Determine the (X, Y) coordinate at the center of the cell enclosing the given text.  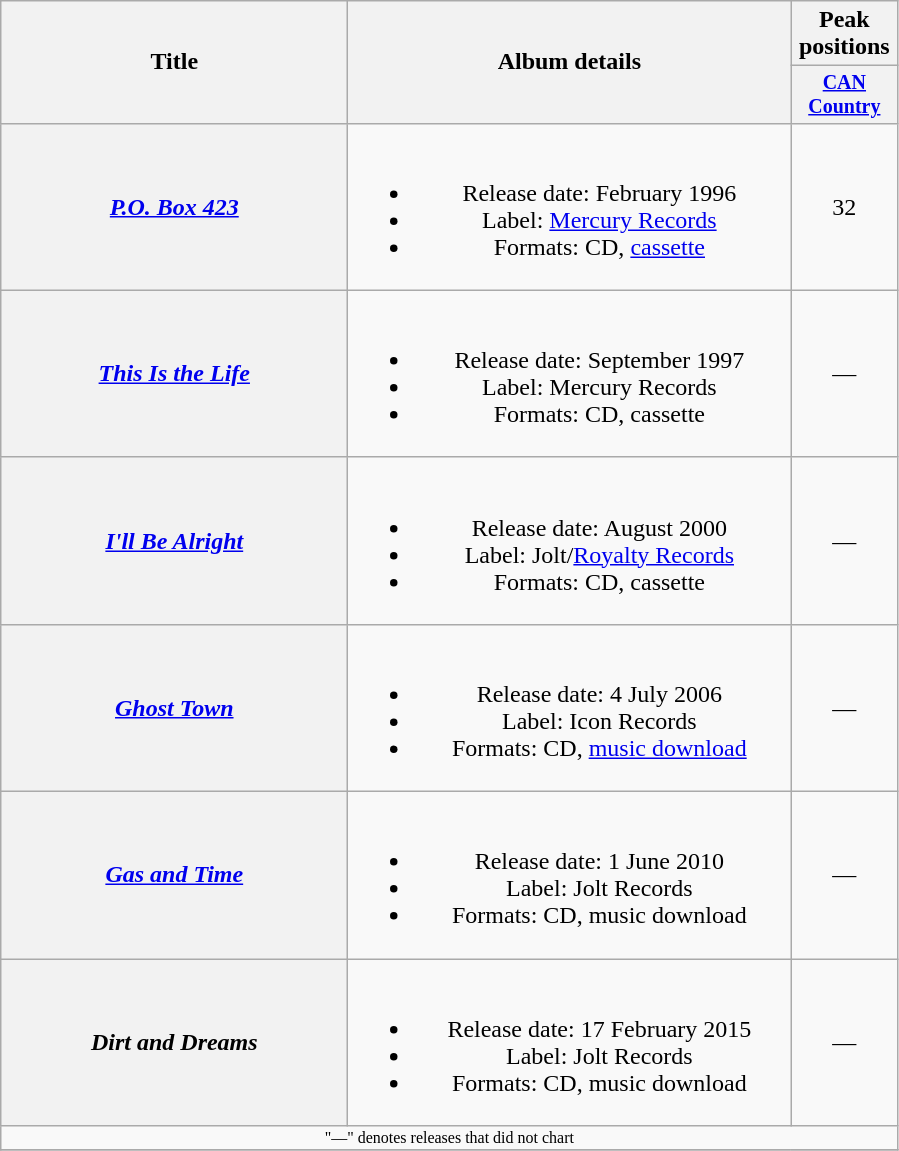
Release date: 1 June 2010Label: Jolt RecordsFormats: CD, music download (570, 876)
Gas and Time (174, 876)
Release date: 17 February 2015Label: Jolt RecordsFormats: CD, music download (570, 1042)
Release date: September 1997Label: Mercury RecordsFormats: CD, cassette (570, 374)
"—" denotes releases that did not chart (450, 1138)
P.O. Box 423 (174, 206)
Title (174, 62)
Release date: 4 July 2006Label: Icon RecordsFormats: CD, music download (570, 708)
Dirt and Dreams (174, 1042)
Album details (570, 62)
CAN Country (844, 94)
32 (844, 206)
Peak positions (844, 34)
Ghost Town (174, 708)
This Is the Life (174, 374)
Release date: August 2000Label: Jolt/Royalty RecordsFormats: CD, cassette (570, 540)
Release date: February 1996Label: Mercury RecordsFormats: CD, cassette (570, 206)
I'll Be Alright (174, 540)
